For the text-containing cell, return its midpoint in (X, Y) coordinate format. 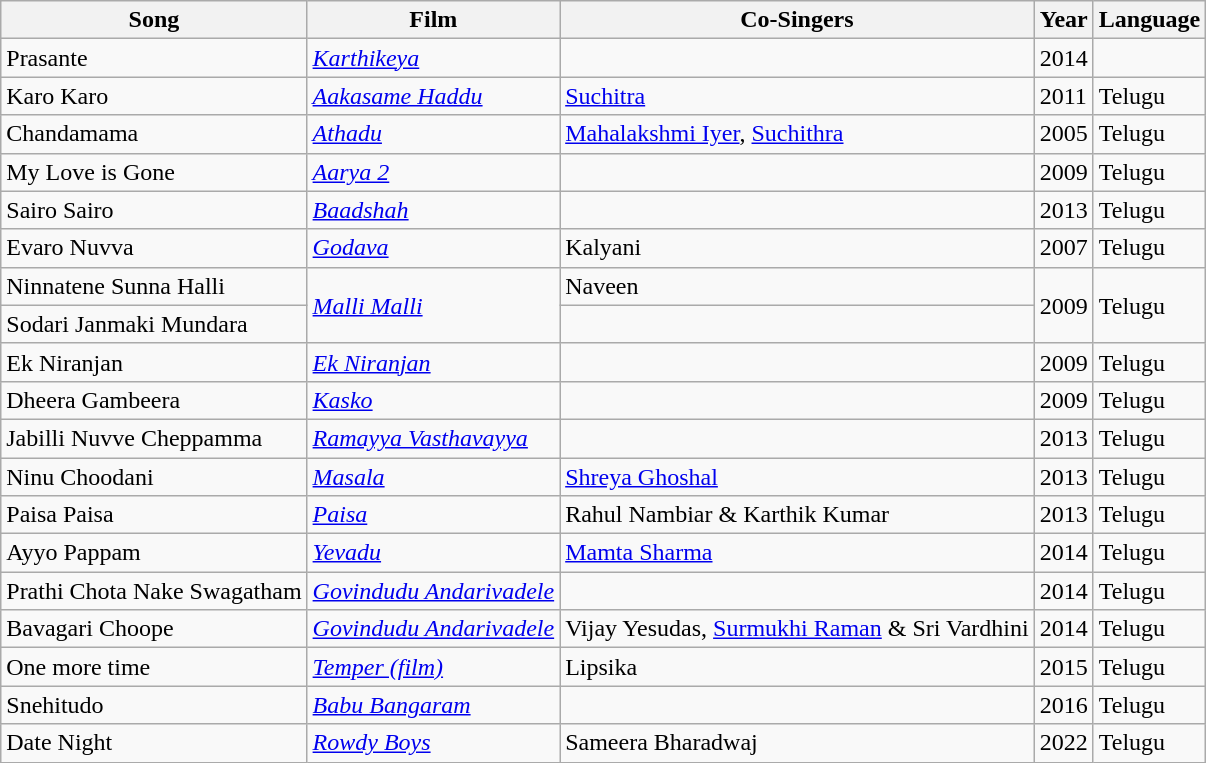
2011 (1064, 96)
Ninu Choodani (154, 477)
Karthikeya (434, 58)
Paisa (434, 515)
Ninnatene Sunna Halli (154, 286)
One more time (154, 667)
Malli Malli (434, 305)
Kasko (434, 400)
Yevadu (434, 553)
Film (434, 20)
Aakasame Haddu (434, 96)
Paisa Paisa (154, 515)
Language (1149, 20)
Suchitra (798, 96)
Snehitudo (154, 705)
Ramayya Vasthavayya (434, 438)
Athadu (434, 134)
Chandamama (154, 134)
Kalyani (798, 248)
My Love is Gone (154, 172)
Song (154, 20)
Temper (film) (434, 667)
Aarya 2 (434, 172)
Karo Karo (154, 96)
2022 (1064, 743)
Sairo Sairo (154, 210)
Prasante (154, 58)
Shreya Ghoshal (798, 477)
Rahul Nambiar & Karthik Kumar (798, 515)
Vijay Yesudas, Surmukhi Raman & Sri Vardhini (798, 629)
Baadshah (434, 210)
Rowdy Boys (434, 743)
2016 (1064, 705)
Mamta Sharma (798, 553)
Prathi Chota Nake Swagatham (154, 591)
Masala (434, 477)
2005 (1064, 134)
Date Night (154, 743)
Sodari Janmaki Mundara (154, 324)
Lipsika (798, 667)
Co-Singers (798, 20)
Naveen (798, 286)
Evaro Nuvva (154, 248)
Ayyo Pappam (154, 553)
Sameera Bharadwaj (798, 743)
Babu Bangaram (434, 705)
Dheera Gambeera (154, 400)
Year (1064, 20)
Bavagari Choope (154, 629)
2015 (1064, 667)
Godava (434, 248)
Jabilli Nuvve Cheppamma (154, 438)
Mahalakshmi Iyer, Suchithra (798, 134)
2007 (1064, 248)
